Pinpoint the cell where the given text exists, returning its [X, Y] midpoint coordinate. 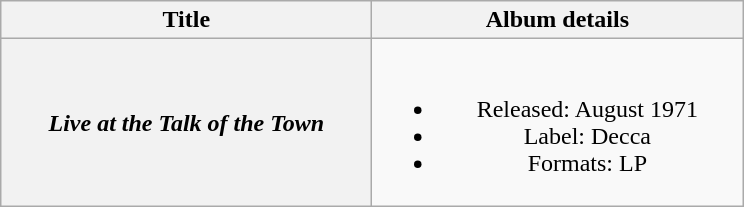
Released: August 1971Label: DeccaFormats: LP [558, 122]
Album details [558, 20]
Title [186, 20]
Live at the Talk of the Town [186, 122]
